Extract the (X, Y) coordinate from the center of the cell holding the provided text.  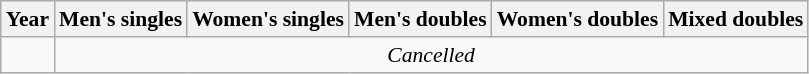
Cancelled (431, 55)
Mixed doubles (736, 19)
Men's singles (120, 19)
Men's doubles (420, 19)
Women's doubles (578, 19)
Women's singles (268, 19)
Year (28, 19)
